Provide the (X, Y) coordinate of the cell's center where the given text is located.  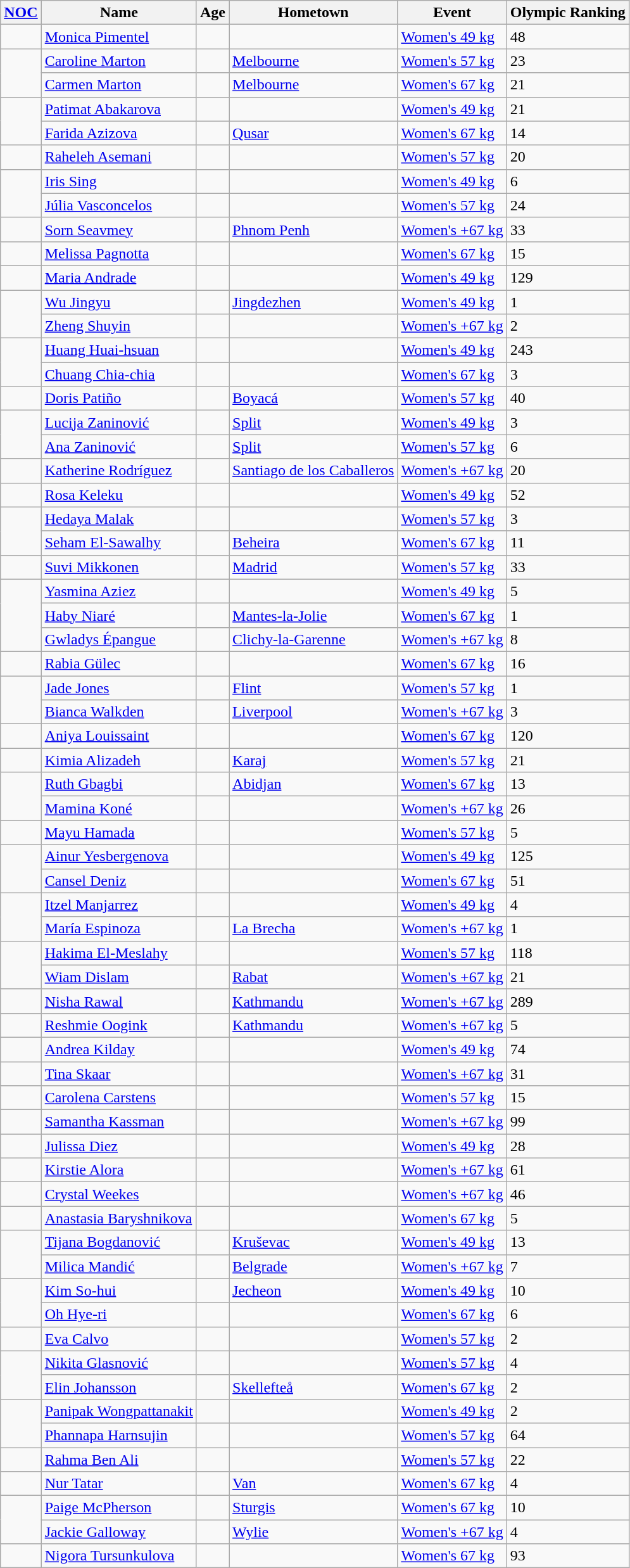
Phnom Penh (313, 229)
74 (567, 1049)
99 (567, 1122)
Wiam Dislam (119, 977)
Rabat (313, 977)
Abidjan (313, 784)
Bianca Walkden (119, 712)
22 (567, 1459)
Karaj (313, 760)
48 (567, 37)
Maria Andrade (119, 277)
289 (567, 1001)
Cansel Deniz (119, 881)
Suvi Mikkonen (119, 567)
Itzel Manjarrez (119, 905)
Wu Jingyu (119, 302)
52 (567, 495)
Patimat Abakarova (119, 109)
Kim So-hui (119, 1291)
118 (567, 953)
31 (567, 1074)
Anastasia Baryshnikova (119, 1218)
Chuang Chia-chia (119, 374)
14 (567, 133)
51 (567, 881)
Samantha Kassman (119, 1122)
Ana Zaninović (119, 447)
Ainur Yesbergenova (119, 857)
Tina Skaar (119, 1074)
Panipak Wongpattanakit (119, 1411)
Doris Patiño (119, 398)
Crystal Weekes (119, 1194)
Liverpool (313, 712)
Nigora Tursunkulova (119, 1556)
Andrea Kilday (119, 1049)
Reshmie Oogink (119, 1025)
Iris Sing (119, 181)
Tijana Bogdanović (119, 1242)
Sorn Seavmey (119, 229)
Qusar (313, 133)
Madrid (313, 567)
61 (567, 1170)
Júlia Vasconcelos (119, 205)
Aniya Louissaint (119, 736)
Boyacá (313, 398)
Skellefteå (313, 1387)
Kruševac (313, 1242)
Paige McPherson (119, 1508)
46 (567, 1194)
Name (119, 13)
Hedaya Malak (119, 519)
8 (567, 639)
Oh Hye-ri (119, 1315)
16 (567, 663)
Elin Johansson (119, 1387)
Raheleh Asemani (119, 157)
Julissa Diez (119, 1146)
Jade Jones (119, 687)
Haby Niaré (119, 615)
Yasmina Aziez (119, 591)
Hakima El-Meslahy (119, 953)
Jackie Galloway (119, 1532)
24 (567, 205)
Age (213, 13)
Wylie (313, 1532)
Jecheon (313, 1291)
28 (567, 1146)
Seham El-Sawalhy (119, 543)
243 (567, 350)
Mantes-la-Jolie (313, 615)
7 (567, 1266)
Caroline Marton (119, 61)
125 (567, 857)
Ruth Gbagbi (119, 784)
Phannapa Harnsujin (119, 1435)
Nisha Rawal (119, 1001)
Hometown (313, 13)
Monica Pimentel (119, 37)
93 (567, 1556)
Nur Tatar (119, 1484)
Van (313, 1484)
Katherine Rodríguez (119, 471)
11 (567, 543)
Flint (313, 687)
Huang Huai-hsuan (119, 350)
Carmen Marton (119, 85)
NOC (21, 13)
Zheng Shuyin (119, 326)
Rabia Gülec (119, 663)
Gwladys Épangue (119, 639)
Nikita Glasnović (119, 1363)
La Brecha (313, 929)
120 (567, 736)
26 (567, 808)
Kirstie Alora (119, 1170)
Milica Mandić (119, 1266)
Olympic Ranking (567, 13)
Farida Azizova (119, 133)
64 (567, 1435)
Mayu Hamada (119, 832)
Beheira (313, 543)
Carolena Carstens (119, 1098)
Rahma Ben Ali (119, 1459)
Event (452, 13)
40 (567, 398)
Jingdezhen (313, 302)
María Espinoza (119, 929)
Mamina Koné (119, 808)
23 (567, 61)
Rosa Keleku (119, 495)
Santiago de los Caballeros (313, 471)
Belgrade (313, 1266)
Sturgis (313, 1508)
Melissa Pagnotta (119, 253)
129 (567, 277)
Eva Calvo (119, 1339)
Kimia Alizadeh (119, 760)
Lucija Zaninović (119, 423)
Clichy-la-Garenne (313, 639)
